Capture the cell that displays the provided text and extract its [X, Y] central coordinate. 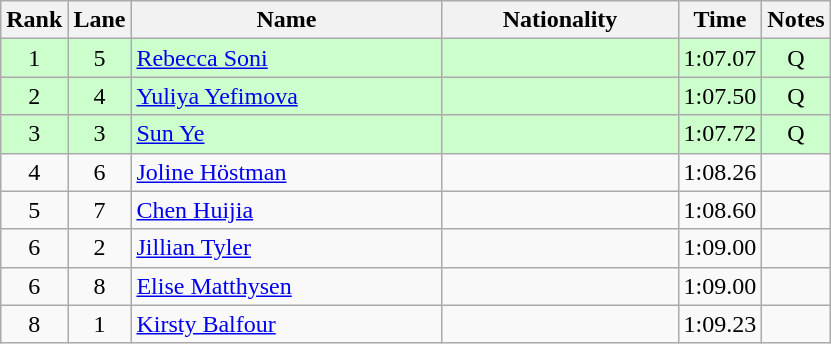
1:07.72 [720, 134]
7 [100, 210]
Chen Huijia [286, 210]
1:08.60 [720, 210]
Name [286, 20]
Notes [796, 20]
1:07.50 [720, 96]
Nationality [560, 20]
Joline Höstman [286, 172]
Jillian Tyler [286, 248]
Yuliya Yefimova [286, 96]
Rebecca Soni [286, 58]
Elise Matthysen [286, 286]
1:07.07 [720, 58]
1:09.23 [720, 324]
Sun Ye [286, 134]
Kirsty Balfour [286, 324]
Rank [34, 20]
1:08.26 [720, 172]
Time [720, 20]
Lane [100, 20]
